Determine the [x, y] coordinate at the center of the cell enclosing the given text.  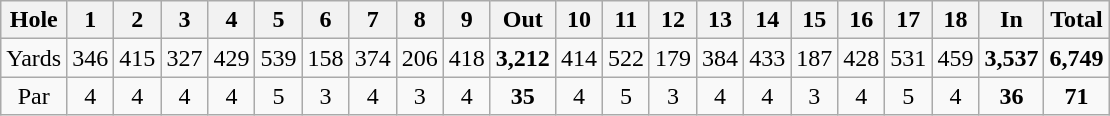
36 [1012, 96]
531 [908, 58]
539 [278, 58]
414 [578, 58]
6,749 [1076, 58]
6 [326, 20]
158 [326, 58]
415 [138, 58]
3,212 [522, 58]
206 [420, 58]
459 [956, 58]
374 [372, 58]
8 [420, 20]
179 [672, 58]
428 [862, 58]
384 [720, 58]
15 [814, 20]
3,537 [1012, 58]
35 [522, 96]
522 [626, 58]
418 [466, 58]
2 [138, 20]
17 [908, 20]
13 [720, 20]
433 [768, 58]
71 [1076, 96]
12 [672, 20]
11 [626, 20]
Total [1076, 20]
Hole [34, 20]
9 [466, 20]
10 [578, 20]
346 [90, 58]
Out [522, 20]
16 [862, 20]
18 [956, 20]
Yards [34, 58]
327 [184, 58]
1 [90, 20]
Par [34, 96]
14 [768, 20]
In [1012, 20]
7 [372, 20]
429 [232, 58]
187 [814, 58]
